Scan for the cell matching the given text and deliver its (x, y) coordinate at center. 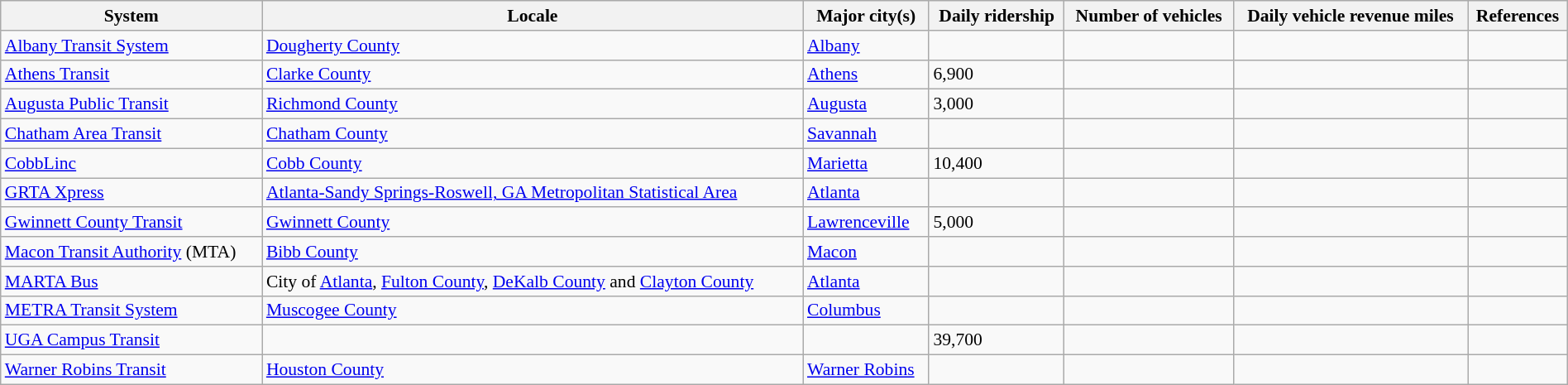
Major city(s) (866, 16)
10,400 (997, 163)
Cobb County (533, 163)
Muscogee County (533, 310)
Dougherty County (533, 46)
Atlanta-Sandy Springs-Roswell, GA Metropolitan Statistical Area (533, 193)
39,700 (997, 340)
System (131, 16)
Gwinnett County Transit (131, 223)
GRTA Xpress (131, 193)
Warner Robins Transit (131, 370)
Number of vehicles (1149, 16)
Gwinnett County (533, 223)
3,000 (997, 104)
CobbLinc (131, 163)
Chatham Area Transit (131, 134)
Richmond County (533, 104)
Lawrenceville (866, 223)
Albany Transit System (131, 46)
Daily ridership (997, 16)
Houston County (533, 370)
Bibb County (533, 252)
Augusta Public Transit (131, 104)
Chatham County (533, 134)
MARTA Bus (131, 282)
Athens (866, 75)
Macon (866, 252)
Daily vehicle revenue miles (1350, 16)
Athens Transit (131, 75)
5,000 (997, 223)
UGA Campus Transit (131, 340)
METRA Transit System (131, 310)
Clarke County (533, 75)
References (1518, 16)
Columbus (866, 310)
Marietta (866, 163)
6,900 (997, 75)
Macon Transit Authority (MTA) (131, 252)
Augusta (866, 104)
Savannah (866, 134)
Albany (866, 46)
Locale (533, 16)
City of Atlanta, Fulton County, DeKalb County and Clayton County (533, 282)
Warner Robins (866, 370)
